For the text-containing cell, return its midpoint in [x, y] coordinate format. 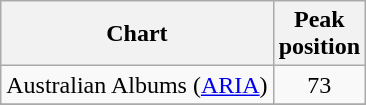
Chart [137, 34]
Peakposition [319, 34]
Australian Albums (ARIA) [137, 85]
73 [319, 85]
